Return [x, y] of the center of cell containing provided text 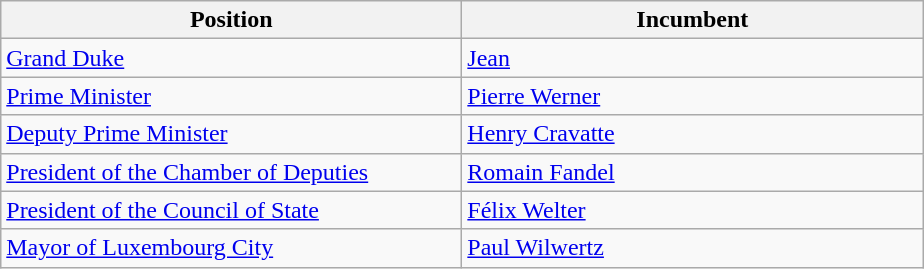
Jean [692, 58]
President of the Council of State [232, 210]
Mayor of Luxembourg City [232, 248]
Pierre Werner [692, 96]
Prime Minister [232, 96]
Paul Wilwertz [692, 248]
Incumbent [692, 20]
President of the Chamber of Deputies [232, 172]
Félix Welter [692, 210]
Position [232, 20]
Grand Duke [232, 58]
Deputy Prime Minister [232, 134]
Henry Cravatte [692, 134]
Romain Fandel [692, 172]
